Locate the cell with the specified text and output its (X, Y) center coordinate. 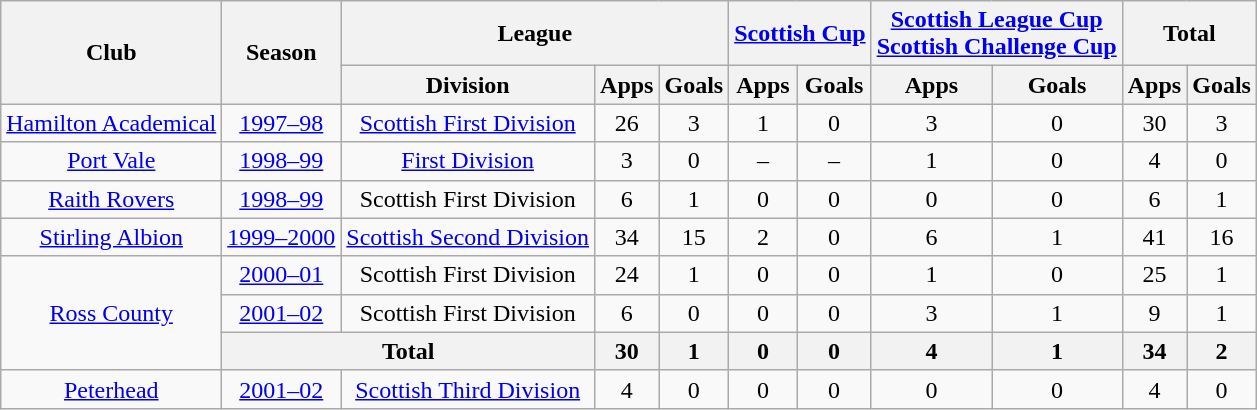
Raith Rovers (112, 199)
Scottish Second Division (468, 237)
Peterhead (112, 389)
League (535, 34)
Scottish Third Division (468, 389)
16 (1222, 237)
2000–01 (282, 275)
41 (1154, 237)
Hamilton Academical (112, 123)
1997–98 (282, 123)
Scottish League CupScottish Challenge Cup (996, 34)
15 (694, 237)
Port Vale (112, 161)
Stirling Albion (112, 237)
Ross County (112, 313)
Season (282, 52)
24 (627, 275)
25 (1154, 275)
Division (468, 85)
26 (627, 123)
Scottish Cup (800, 34)
First Division (468, 161)
Club (112, 52)
9 (1154, 313)
1999–2000 (282, 237)
